Scan for the cell matching the given text and deliver its [x, y] coordinate at center. 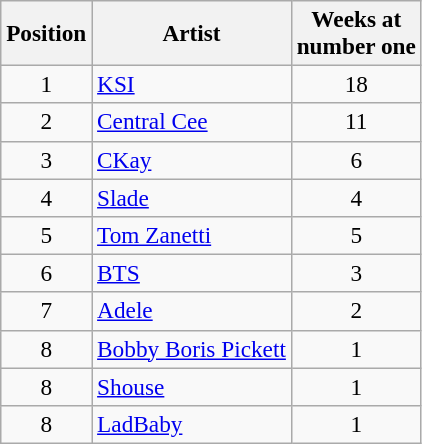
KSI [192, 84]
11 [356, 122]
BTS [192, 273]
Tom Zanetti [192, 235]
CKay [192, 160]
Slade [192, 197]
Weeks atnumber one [356, 32]
LadBaby [192, 424]
Bobby Boris Pickett [192, 349]
18 [356, 84]
7 [46, 311]
Position [46, 32]
Shouse [192, 386]
Artist [192, 32]
Central Cee [192, 122]
Adele [192, 311]
